Identify which cell holds the provided text, then report its [X, Y] central coordinate. 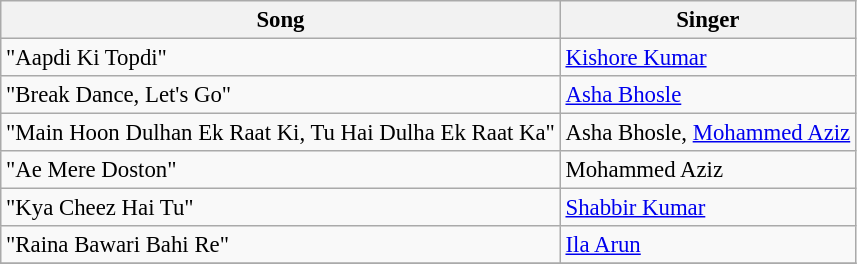
Singer [708, 20]
Song [280, 20]
"Ae Mere Doston" [280, 170]
Shabbir Kumar [708, 208]
"Kya Cheez Hai Tu" [280, 208]
Kishore Kumar [708, 58]
"Aapdi Ki Topdi" [280, 58]
"Raina Bawari Bahi Re" [280, 245]
"Main Hoon Dulhan Ek Raat Ki, Tu Hai Dulha Ek Raat Ka" [280, 133]
Mohammed Aziz [708, 170]
"Break Dance, Let's Go" [280, 95]
Asha Bhosle [708, 95]
Asha Bhosle, Mohammed Aziz [708, 133]
Ila Arun [708, 245]
